Capture the cell that displays the provided text and extract its [x, y] central coordinate. 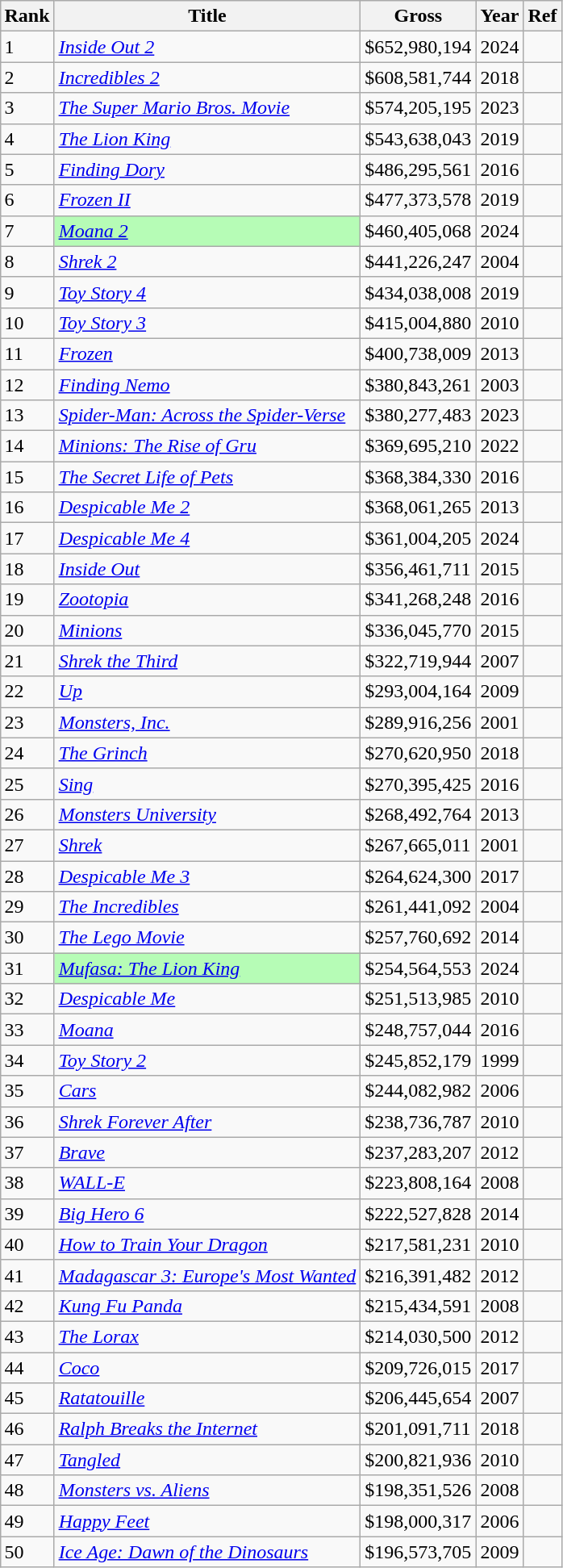
Ralph Breaks the Internet [207, 1429]
Ratatouille [207, 1399]
Kung Fu Panda [207, 1306]
34 [27, 1060]
Spider-Man: Across the Spider-Verse [207, 416]
Gross [418, 16]
$251,513,985 [418, 999]
The Lion King [207, 139]
5 [27, 169]
Toy Story 2 [207, 1060]
46 [27, 1429]
23 [27, 722]
48 [27, 1491]
$261,441,092 [418, 907]
Shrek Forever After [207, 1122]
The Secret Life of Pets [207, 477]
$238,736,787 [418, 1122]
$268,492,764 [418, 814]
12 [27, 385]
Minions: The Rise of Gru [207, 446]
$380,277,483 [418, 416]
Shrek the Third [207, 661]
8 [27, 261]
$198,351,526 [418, 1491]
$209,726,015 [418, 1368]
The Incredibles [207, 907]
38 [27, 1183]
The Super Mario Bros. Movie [207, 108]
Rank [27, 16]
$222,527,828 [418, 1214]
Monsters, Inc. [207, 722]
$264,624,300 [418, 876]
$369,695,210 [418, 446]
$198,000,317 [418, 1521]
Frozen [207, 353]
33 [27, 1030]
$293,004,164 [418, 692]
$368,384,330 [418, 477]
9 [27, 292]
Finding Dory [207, 169]
The Lorax [207, 1336]
$214,030,500 [418, 1336]
7 [27, 231]
32 [27, 999]
Tangled [207, 1460]
15 [27, 477]
Moana [207, 1030]
Ice Age: Dawn of the Dinosaurs [207, 1552]
$215,434,591 [418, 1306]
$237,283,207 [418, 1152]
Moana 2 [207, 231]
$652,980,194 [418, 47]
14 [27, 446]
Minions [207, 630]
49 [27, 1521]
25 [27, 784]
50 [27, 1552]
Cars [207, 1091]
Mufasa: The Lion King [207, 968]
$543,638,043 [418, 139]
Frozen II [207, 200]
30 [27, 938]
Inside Out [207, 569]
1999 [500, 1060]
1 [27, 47]
47 [27, 1460]
$245,852,179 [418, 1060]
Shrek [207, 845]
$415,004,880 [418, 323]
Brave [207, 1152]
$441,226,247 [418, 261]
Finding Nemo [207, 385]
17 [27, 538]
$322,719,944 [418, 661]
16 [27, 508]
Zootopia [207, 600]
28 [27, 876]
Up [207, 692]
26 [27, 814]
Year [500, 16]
$196,573,705 [418, 1552]
Incredibles 2 [207, 77]
WALL-E [207, 1183]
$400,738,009 [418, 353]
4 [27, 139]
Inside Out 2 [207, 47]
21 [27, 661]
3 [27, 108]
Monsters vs. Aliens [207, 1491]
2003 [500, 385]
$244,082,982 [418, 1091]
$380,843,261 [418, 385]
$368,061,265 [418, 508]
Monsters University [207, 814]
22 [27, 692]
Ref [542, 16]
36 [27, 1122]
43 [27, 1336]
19 [27, 600]
$434,038,008 [418, 292]
39 [27, 1214]
2 [27, 77]
$608,581,744 [418, 77]
$361,004,205 [418, 538]
$460,405,068 [418, 231]
$206,445,654 [418, 1399]
Toy Story 4 [207, 292]
$336,045,770 [418, 630]
$267,665,011 [418, 845]
Toy Story 3 [207, 323]
$356,461,711 [418, 569]
18 [27, 569]
40 [27, 1244]
41 [27, 1275]
45 [27, 1399]
Coco [207, 1368]
Title [207, 16]
$574,205,195 [418, 108]
37 [27, 1152]
27 [27, 845]
$270,620,950 [418, 753]
10 [27, 323]
31 [27, 968]
24 [27, 753]
The Lego Movie [207, 938]
$270,395,425 [418, 784]
$200,821,936 [418, 1460]
The Grinch [207, 753]
Despicable Me 2 [207, 508]
$223,808,164 [418, 1183]
$477,373,578 [418, 200]
44 [27, 1368]
Despicable Me 3 [207, 876]
2022 [500, 446]
$217,581,231 [418, 1244]
42 [27, 1306]
Despicable Me 4 [207, 538]
$201,091,711 [418, 1429]
29 [27, 907]
$486,295,561 [418, 169]
Shrek 2 [207, 261]
Sing [207, 784]
11 [27, 353]
$289,916,256 [418, 722]
$341,268,248 [418, 600]
Madagascar 3: Europe's Most Wanted [207, 1275]
20 [27, 630]
$248,757,044 [418, 1030]
Big Hero 6 [207, 1214]
Happy Feet [207, 1521]
6 [27, 200]
35 [27, 1091]
How to Train Your Dragon [207, 1244]
Despicable Me [207, 999]
13 [27, 416]
$254,564,553 [418, 968]
$216,391,482 [418, 1275]
$257,760,692 [418, 938]
